Output the [X, Y] coordinate of the center of the cell containing the given text.  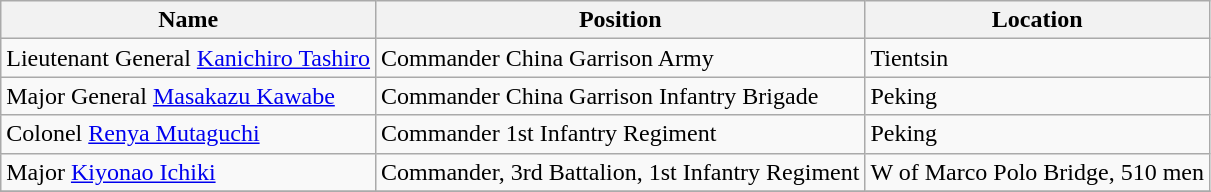
Commander, 3rd Battalion, 1st Infantry Regiment [620, 172]
Commander China Garrison Infantry Brigade [620, 96]
Tientsin [1038, 58]
Colonel Renya Mutaguchi [188, 134]
Location [1038, 20]
Position [620, 20]
Name [188, 20]
Major Kiyonao Ichiki [188, 172]
W of Marco Polo Bridge, 510 men [1038, 172]
Commander China Garrison Army [620, 58]
Lieutenant General Kanichiro Tashiro [188, 58]
Commander 1st Infantry Regiment [620, 134]
Major General Masakazu Kawabe [188, 96]
